Detect which cell encompasses the target text, then output its [x, y] center coordinate. 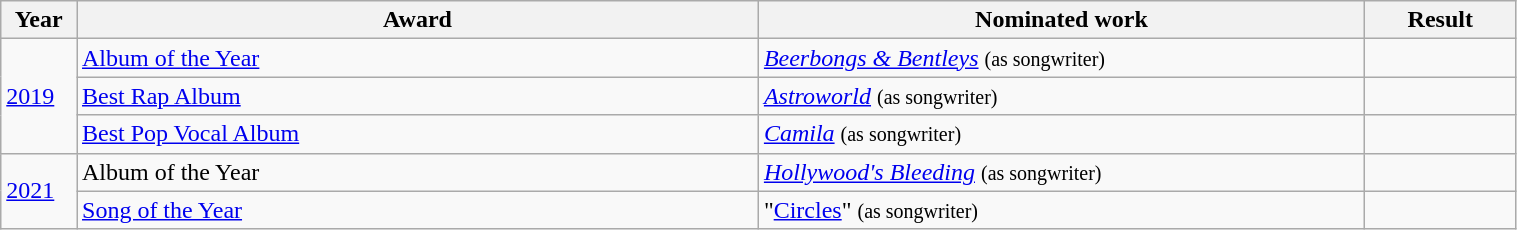
Hollywood's Bleeding (as songwriter) [1061, 172]
Nominated work [1061, 20]
Award [417, 20]
Astroworld (as songwriter) [1061, 96]
Result [1440, 20]
Best Rap Album [417, 96]
Beerbongs & Bentleys (as songwriter) [1061, 58]
"Circles" (as songwriter) [1061, 210]
Year [39, 20]
Camila (as songwriter) [1061, 134]
2021 [39, 191]
Song of the Year [417, 210]
2019 [39, 96]
Best Pop Vocal Album [417, 134]
